Search for the cell housing the specified text and yield its (X, Y) center coordinate. 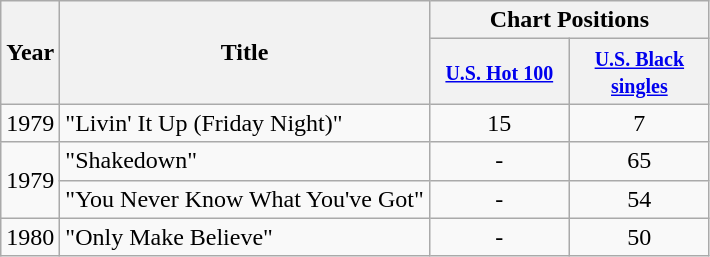
Chart Positions (569, 20)
15 (499, 123)
65 (639, 161)
Year (30, 52)
U.S. Black singles (639, 72)
1980 (30, 237)
50 (639, 237)
U.S. Hot 100 (499, 72)
"Only Make Believe" (244, 237)
7 (639, 123)
"Livin' It Up (Friday Night)" (244, 123)
54 (639, 199)
"You Never Know What You've Got" (244, 199)
Title (244, 52)
"Shakedown" (244, 161)
